Pinpoint the cell where the given text exists, returning its (X, Y) midpoint coordinate. 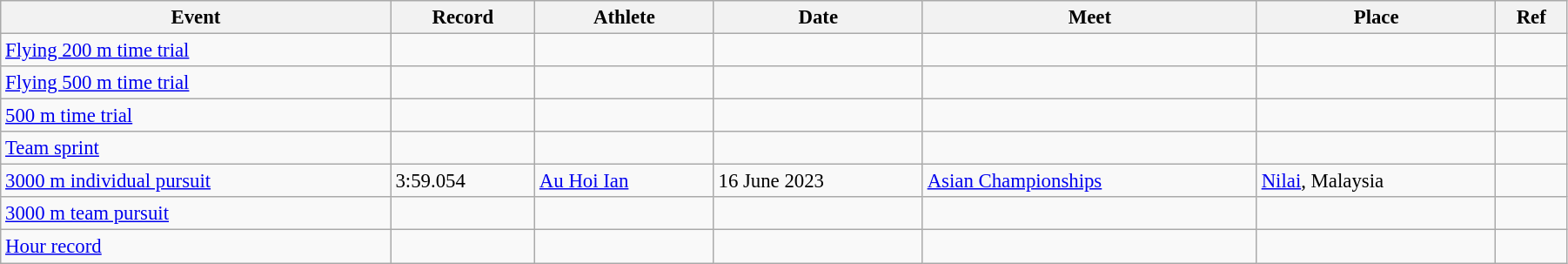
3000 m team pursuit (196, 213)
16 June 2023 (818, 181)
Au Hoi Ian (625, 181)
Flying 500 m time trial (196, 83)
Record (463, 17)
Place (1377, 17)
Team sprint (196, 148)
Flying 200 m time trial (196, 51)
Hour record (196, 247)
Athlete (625, 17)
500 m time trial (196, 116)
3000 m individual pursuit (196, 181)
Event (196, 17)
Date (818, 17)
Ref (1531, 17)
Meet (1089, 17)
Nilai, Malaysia (1377, 181)
Asian Championships (1089, 181)
3:59.054 (463, 181)
